From the cell containing the given text, extract its center point as (x, y) coordinate. 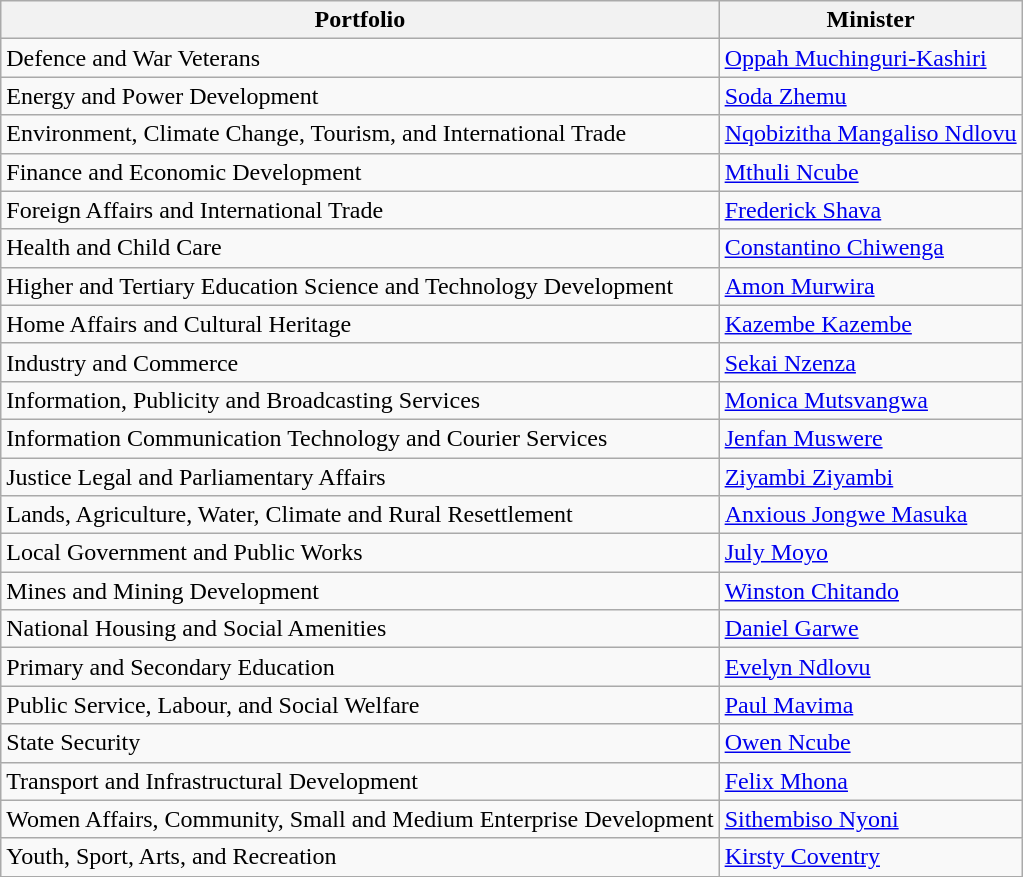
Owen Ncube (870, 743)
Portfolio (360, 20)
Monica Mutsvangwa (870, 400)
State Security (360, 743)
Ziyambi Ziyambi (870, 477)
Finance and Economic Development (360, 172)
Paul Mavima (870, 705)
Kazembe Kazembe (870, 324)
Women Affairs, Community, Small and Medium Enterprise Development (360, 819)
Jenfan Muswere (870, 438)
Lands, Agriculture, Water, Climate and Rural Resettlement (360, 515)
Public Service, Labour, and Social Welfare (360, 705)
Oppah Muchinguri-Kashiri (870, 58)
Amon Murwira (870, 286)
Primary and Secondary Education (360, 667)
Energy and Power Development (360, 96)
Health and Child Care (360, 248)
Kirsty Coventry (870, 857)
Sithembiso Nyoni (870, 819)
Industry and Commerce (360, 362)
Minister (870, 20)
Information, Publicity and Broadcasting Services (360, 400)
Sekai Nzenza (870, 362)
Mthuli Ncube (870, 172)
Constantino Chiwenga (870, 248)
Higher and Tertiary Education Science and Technology Development (360, 286)
Felix Mhona (870, 781)
Frederick Shava (870, 210)
Mines and Mining Development (360, 591)
Home Affairs and Cultural Heritage (360, 324)
Transport and Infrastructural Development (360, 781)
Environment, Climate Change, Tourism, and International Trade (360, 134)
Evelyn Ndlovu (870, 667)
Information Communication Technology and Courier Services (360, 438)
Justice Legal and Parliamentary Affairs (360, 477)
Winston Chitando (870, 591)
Foreign Affairs and International Trade (360, 210)
Youth, Sport, Arts, and Recreation (360, 857)
National Housing and Social Amenities (360, 629)
Local Government and Public Works (360, 553)
Anxious Jongwe Masuka (870, 515)
Nqobizitha Mangaliso Ndlovu (870, 134)
Soda Zhemu (870, 96)
July Moyo (870, 553)
Defence and War Veterans (360, 58)
Daniel Garwe (870, 629)
